For the text-containing cell, return its midpoint in (x, y) coordinate format. 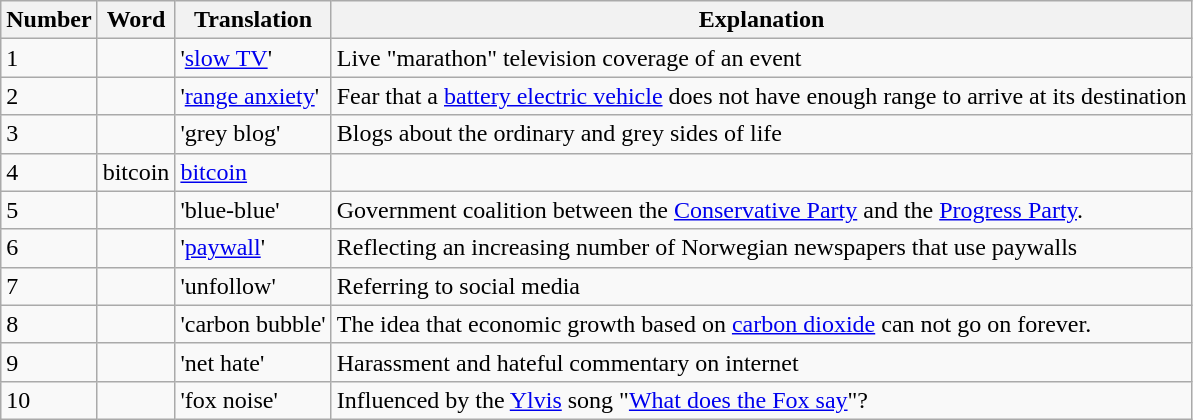
The idea that economic growth based on carbon dioxide can not go on forever. (762, 324)
'fox noise' (253, 400)
Live "marathon" television coverage of an event (762, 58)
3 (49, 134)
Blogs about the ordinary and grey sides of life (762, 134)
'carbon bubble' (253, 324)
4 (49, 172)
8 (49, 324)
Harassment and hateful commentary on internet (762, 362)
Word (136, 20)
Fear that a battery electric vehicle does not have enough range to arrive at its destination (762, 96)
Influenced by the Ylvis song "What does the Fox say"? (762, 400)
Number (49, 20)
10 (49, 400)
'unfollow' (253, 286)
9 (49, 362)
'grey blog' (253, 134)
'slow TV' (253, 58)
Explanation (762, 20)
Referring to social media (762, 286)
1 (49, 58)
Government coalition between the Conservative Party and the Progress Party. (762, 210)
'blue-blue' (253, 210)
5 (49, 210)
Reflecting an increasing number of Norwegian newspapers that use paywalls (762, 248)
'paywall' (253, 248)
7 (49, 286)
6 (49, 248)
'net hate' (253, 362)
Translation (253, 20)
2 (49, 96)
'range anxiety' (253, 96)
